Provide the (x, y) coordinate of the cell's center where the given text is located.  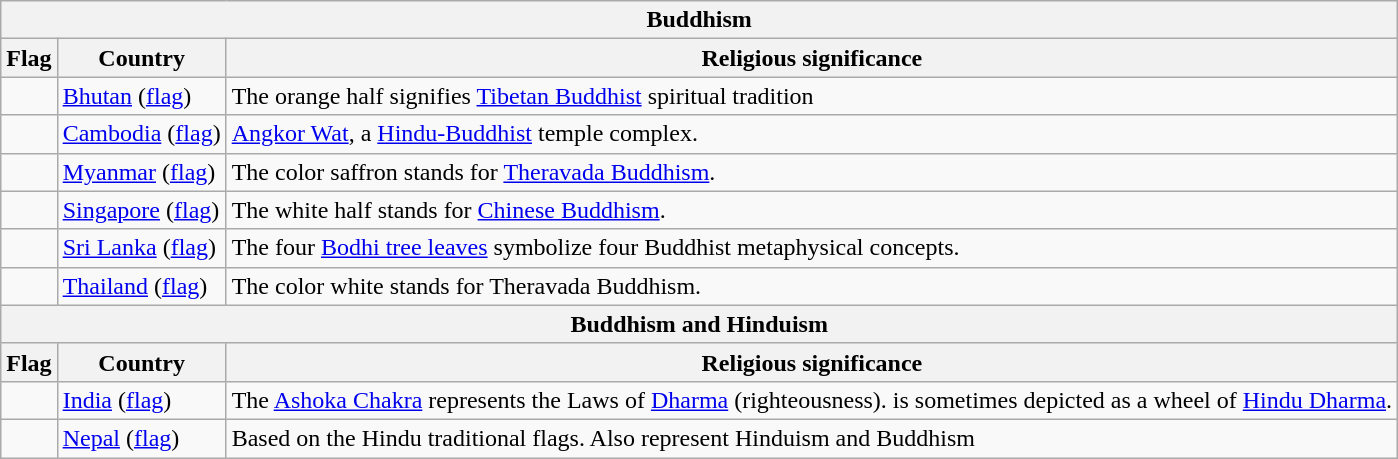
Cambodia (flag) (142, 134)
Nepal (flag) (142, 438)
The color saffron stands for Theravada Buddhism. (812, 172)
The color white stands for Theravada Buddhism. (812, 286)
Angkor Wat, a Hindu-Buddhist temple complex. (812, 134)
Buddhism and Hinduism (700, 324)
Bhutan (flag) (142, 96)
Buddhism (700, 20)
Myanmar (flag) (142, 172)
Thailand (flag) (142, 286)
India (flag) (142, 400)
Based on the Hindu traditional flags. Also represent Hinduism and Buddhism (812, 438)
The white half stands for Chinese Buddhism. (812, 210)
Singapore (flag) (142, 210)
The orange half signifies Tibetan Buddhist spiritual tradition (812, 96)
The Ashoka Chakra represents the Laws of Dharma (righteousness). is sometimes depicted as a wheel of Hindu Dharma. (812, 400)
The four Bodhi tree leaves symbolize four Buddhist metaphysical concepts. (812, 248)
Sri Lanka (flag) (142, 248)
